Return [x, y] of the center of cell containing provided text 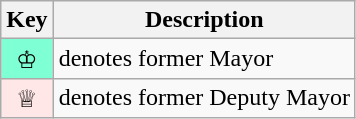
Description [204, 20]
Key [27, 20]
denotes former Mayor [204, 59]
♕ [27, 98]
denotes former Deputy Mayor [204, 98]
♔ [27, 59]
